Return [X, Y] of the center of cell containing provided text 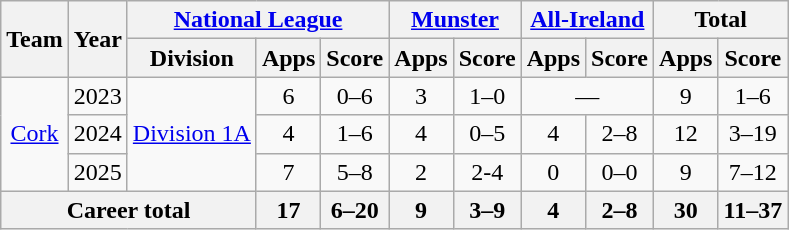
Division 1A [192, 134]
2023 [98, 96]
7 [288, 172]
6 [288, 96]
30 [686, 210]
0–5 [487, 134]
17 [288, 210]
All-Ireland [587, 20]
0–0 [620, 172]
National League [258, 20]
Cork [35, 134]
Munster [455, 20]
2-4 [487, 172]
3 [421, 96]
0–6 [355, 96]
0 [553, 172]
6–20 [355, 210]
2025 [98, 172]
— [587, 96]
Year [98, 39]
5–8 [355, 172]
12 [686, 134]
11–37 [753, 210]
Total [721, 20]
Division [192, 58]
1–0 [487, 96]
3–9 [487, 210]
Team [35, 39]
2024 [98, 134]
7–12 [753, 172]
Career total [129, 210]
2 [421, 172]
3–19 [753, 134]
